Return the [x, y] coordinate for the center point of the cell that contains the specified text.  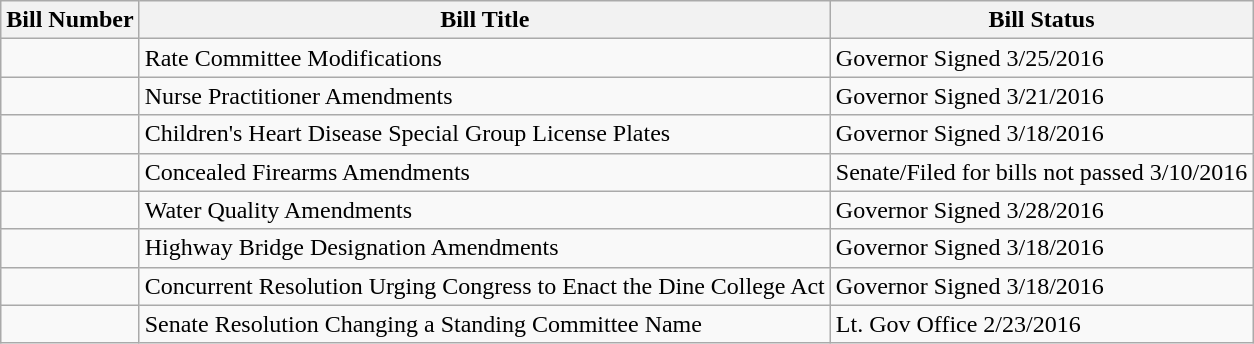
Governor Signed 3/28/2016 [1041, 210]
Governor Signed 3/25/2016 [1041, 58]
Nurse Practitioner Amendments [484, 96]
Bill Title [484, 20]
Governor Signed 3/21/2016 [1041, 96]
Rate Committee Modifications [484, 58]
Bill Status [1041, 20]
Bill Number [70, 20]
Highway Bridge Designation Amendments [484, 248]
Senate/Filed for bills not passed 3/10/2016 [1041, 172]
Concealed Firearms Amendments [484, 172]
Children's Heart Disease Special Group License Plates [484, 134]
Senate Resolution Changing a Standing Committee Name [484, 324]
Concurrent Resolution Urging Congress to Enact the Dine College Act [484, 286]
Water Quality Amendments [484, 210]
Lt. Gov Office 2/23/2016 [1041, 324]
